Scan for the cell matching the given text and deliver its (X, Y) coordinate at center. 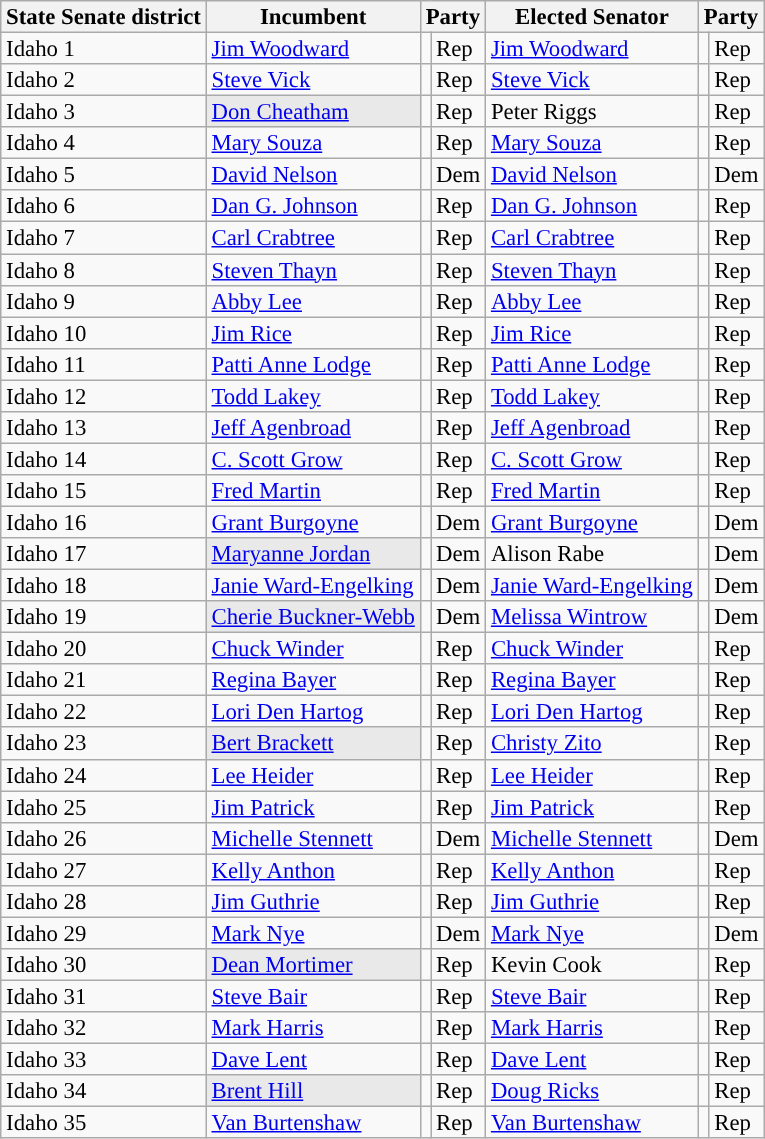
Idaho 23 (104, 744)
Alison Rabe (592, 554)
Idaho 32 (104, 1028)
Idaho 4 (104, 143)
Idaho 16 (104, 522)
Elected Senator (592, 17)
Idaho 24 (104, 775)
Idaho 19 (104, 617)
Idaho 17 (104, 554)
Idaho 12 (104, 396)
Idaho 3 (104, 112)
Idaho 31 (104, 996)
Maryanne Jordan (313, 554)
Bert Brackett (313, 744)
Idaho 14 (104, 459)
Idaho 2 (104, 80)
Dean Mortimer (313, 965)
Idaho 28 (104, 902)
Don Cheatham (313, 112)
Idaho 21 (104, 680)
Kevin Cook (592, 965)
Idaho 5 (104, 175)
Doug Ricks (592, 1091)
Idaho 9 (104, 301)
Idaho 15 (104, 491)
Brent Hill (313, 1091)
Idaho 1 (104, 49)
Idaho 35 (104, 1123)
Idaho 7 (104, 238)
Idaho 29 (104, 933)
Idaho 30 (104, 965)
Idaho 33 (104, 1060)
Idaho 13 (104, 428)
Idaho 18 (104, 586)
Idaho 6 (104, 206)
Idaho 11 (104, 364)
Idaho 20 (104, 649)
Idaho 26 (104, 838)
Incumbent (313, 17)
Idaho 25 (104, 807)
Idaho 8 (104, 270)
State Senate district (104, 17)
Idaho 34 (104, 1091)
Melissa Wintrow (592, 617)
Christy Zito (592, 744)
Peter Riggs (592, 112)
Cherie Buckner-Webb (313, 617)
Idaho 10 (104, 333)
Idaho 22 (104, 712)
Idaho 27 (104, 870)
